Scan for the cell matching the given text and deliver its [X, Y] coordinate at center. 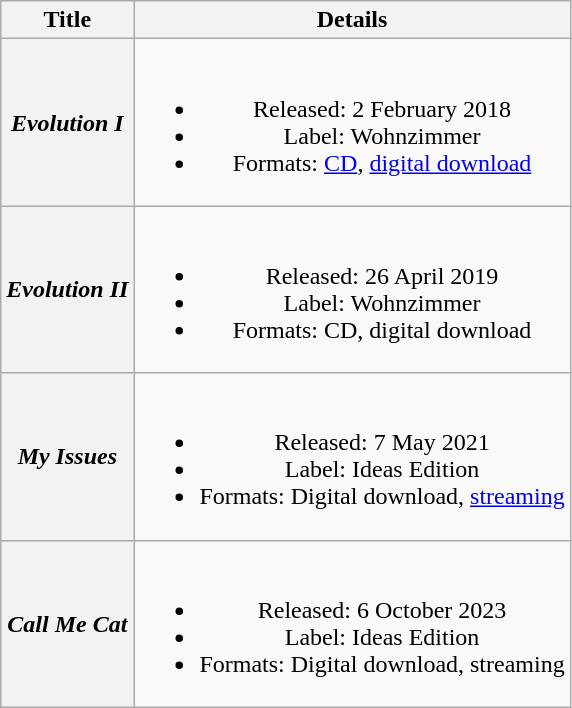
Released: 26 April 2019Label: WohnzimmerFormats: CD, digital download [352, 290]
Released: 7 May 2021Label: Ideas EditionFormats: Digital download, streaming [352, 456]
Call Me Cat [68, 624]
Released: 2 February 2018Label: WohnzimmerFormats: CD, digital download [352, 122]
My Issues [68, 456]
Evolution II [68, 290]
Details [352, 20]
Title [68, 20]
Released: 6 October 2023Label: Ideas EditionFormats: Digital download, streaming [352, 624]
Evolution I [68, 122]
